Identify which cell holds the provided text, then report its [X, Y] central coordinate. 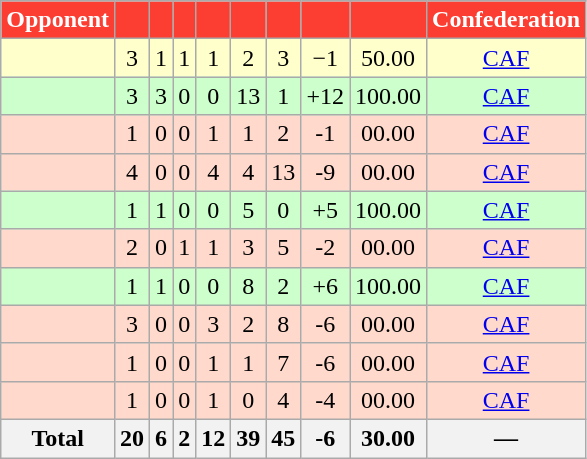
−1 [326, 58]
Total [58, 438]
39 [248, 438]
-4 [326, 400]
Opponent [58, 20]
6 [162, 438]
— [506, 438]
-2 [326, 248]
12 [214, 438]
50.00 [388, 58]
+12 [326, 96]
Confederation [506, 20]
7 [284, 362]
45 [284, 438]
+5 [326, 210]
-1 [326, 134]
-9 [326, 172]
20 [132, 438]
+6 [326, 286]
30.00 [388, 438]
